Provide the [x, y] coordinate of the cell's center where the given text is located.  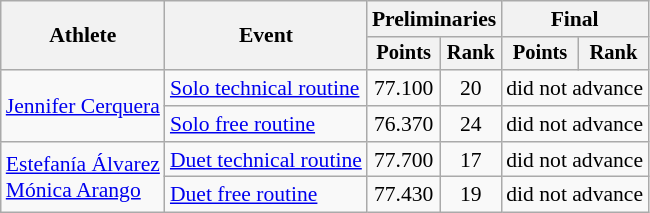
Event [266, 36]
Final [574, 19]
76.370 [404, 124]
Solo technical routine [266, 88]
Solo free routine [266, 124]
Athlete [83, 36]
20 [470, 88]
Duet technical routine [266, 160]
77.430 [404, 195]
77.100 [404, 88]
77.700 [404, 160]
Jennifer Cerquera [83, 106]
Duet free routine [266, 195]
19 [470, 195]
Estefanía ÁlvarezMónica Arango [83, 178]
17 [470, 160]
Preliminaries [434, 19]
24 [470, 124]
